Find where the given text appears and provide that cell's center as [x, y] coordinate. 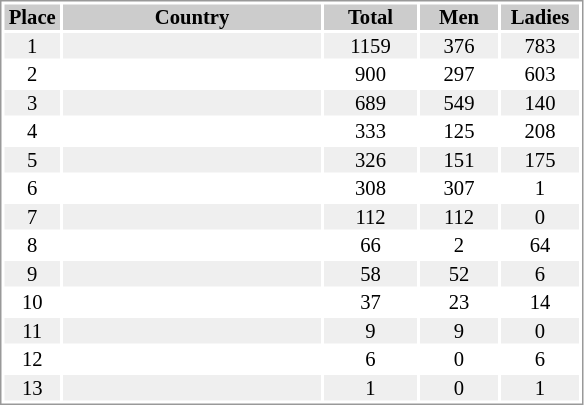
376 [459, 46]
12 [32, 359]
23 [459, 303]
333 [370, 131]
52 [459, 274]
37 [370, 303]
783 [540, 46]
Place [32, 17]
Men [459, 17]
3 [32, 103]
549 [459, 103]
175 [540, 160]
297 [459, 75]
307 [459, 189]
689 [370, 103]
151 [459, 160]
125 [459, 131]
4 [32, 131]
14 [540, 303]
58 [370, 274]
1159 [370, 46]
603 [540, 75]
8 [32, 245]
64 [540, 245]
Total [370, 17]
10 [32, 303]
66 [370, 245]
Ladies [540, 17]
308 [370, 189]
11 [32, 331]
5 [32, 160]
900 [370, 75]
Country [192, 17]
326 [370, 160]
140 [540, 103]
13 [32, 388]
7 [32, 217]
208 [540, 131]
